Search for the cell housing the specified text and yield its [X, Y] center coordinate. 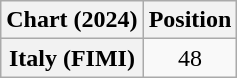
Italy (FIMI) [72, 58]
Position [190, 20]
48 [190, 58]
Chart (2024) [72, 20]
